Provide the (X, Y) coordinate of the cell's center where the given text is located.  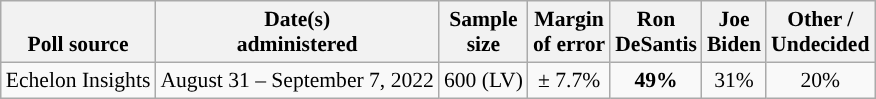
August 31 – September 7, 2022 (297, 80)
RonDeSantis (656, 32)
± 7.7% (569, 80)
Date(s)administered (297, 32)
Other /Undecided (820, 32)
JoeBiden (734, 32)
20% (820, 80)
Poll source (78, 32)
Samplesize (484, 32)
31% (734, 80)
Echelon Insights (78, 80)
49% (656, 80)
600 (LV) (484, 80)
Marginof error (569, 32)
